Identify which cell holds the provided text, then report its (X, Y) central coordinate. 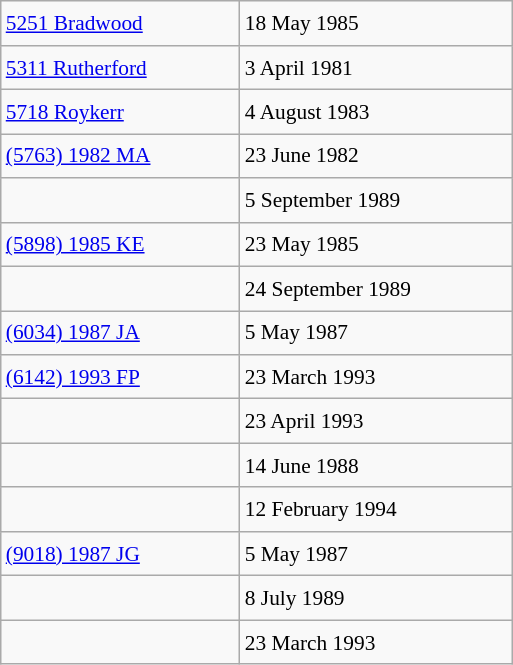
5311 Rutherford (120, 67)
(5763) 1982 MA (120, 156)
8 July 1989 (376, 598)
(6142) 1993 FP (120, 377)
5251 Bradwood (120, 23)
23 April 1993 (376, 421)
(5898) 1985 KE (120, 244)
24 September 1989 (376, 288)
23 May 1985 (376, 244)
12 February 1994 (376, 509)
14 June 1988 (376, 465)
3 April 1981 (376, 67)
5718 Roykerr (120, 112)
(6034) 1987 JA (120, 333)
23 June 1982 (376, 156)
5 September 1989 (376, 200)
(9018) 1987 JG (120, 554)
4 August 1983 (376, 112)
18 May 1985 (376, 23)
